Locate the cell with the specified text and output its [X, Y] center coordinate. 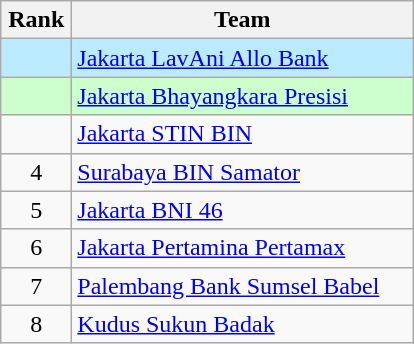
Kudus Sukun Badak [242, 324]
Team [242, 20]
7 [36, 286]
Rank [36, 20]
4 [36, 172]
Jakarta STIN BIN [242, 134]
Palembang Bank Sumsel Babel [242, 286]
6 [36, 248]
Jakarta BNI 46 [242, 210]
Jakarta Bhayangkara Presisi [242, 96]
Surabaya BIN Samator [242, 172]
Jakarta Pertamina Pertamax [242, 248]
5 [36, 210]
Jakarta LavAni Allo Bank [242, 58]
8 [36, 324]
